Locate the cell with the specified text and output its [X, Y] center coordinate. 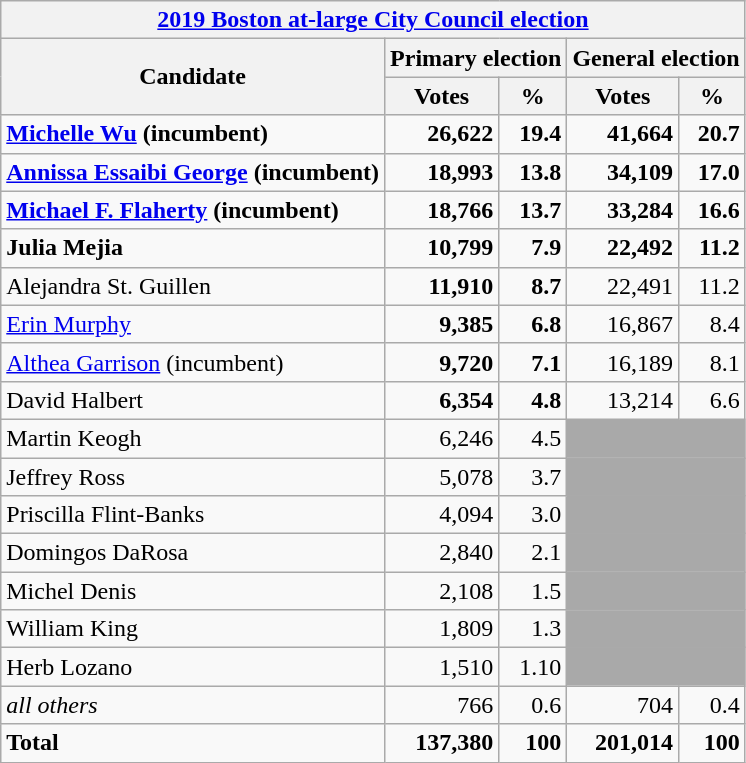
3.0 [533, 515]
19.4 [533, 134]
0.4 [712, 705]
11,910 [442, 286]
18,766 [442, 210]
13,214 [623, 400]
8.4 [712, 324]
Annissa Essaibi George (incumbent) [193, 172]
2019 Boston at-large City Council election [373, 20]
13.8 [533, 172]
766 [442, 705]
Total [193, 743]
9,720 [442, 362]
16,189 [623, 362]
Primary election [476, 58]
7.9 [533, 248]
17.0 [712, 172]
Michelle Wu (incumbent) [193, 134]
William King [193, 629]
David Halbert [193, 400]
201,014 [623, 743]
1.10 [533, 667]
General election [656, 58]
4.5 [533, 438]
8.7 [533, 286]
5,078 [442, 477]
20.7 [712, 134]
26,622 [442, 134]
33,284 [623, 210]
Martin Keogh [193, 438]
7.1 [533, 362]
Domingos DaRosa [193, 553]
8.1 [712, 362]
Herb Lozano [193, 667]
Erin Murphy [193, 324]
9,385 [442, 324]
0.6 [533, 705]
3.7 [533, 477]
6.8 [533, 324]
41,664 [623, 134]
6.6 [712, 400]
18,993 [442, 172]
Alejandra St. Guillen [193, 286]
4.8 [533, 400]
2,108 [442, 591]
13.7 [533, 210]
6,354 [442, 400]
1.3 [533, 629]
Priscilla Flint-Banks [193, 515]
Althea Garrison (incumbent) [193, 362]
Michel Denis [193, 591]
4,094 [442, 515]
all others [193, 705]
Jeffrey Ross [193, 477]
1,809 [442, 629]
16,867 [623, 324]
10,799 [442, 248]
137,380 [442, 743]
22,491 [623, 286]
704 [623, 705]
Candidate [193, 77]
34,109 [623, 172]
2.1 [533, 553]
1.5 [533, 591]
1,510 [442, 667]
2,840 [442, 553]
6,246 [442, 438]
16.6 [712, 210]
22,492 [623, 248]
Michael F. Flaherty (incumbent) [193, 210]
Julia Mejia [193, 248]
